Scan for the cell matching the given text and deliver its (X, Y) coordinate at center. 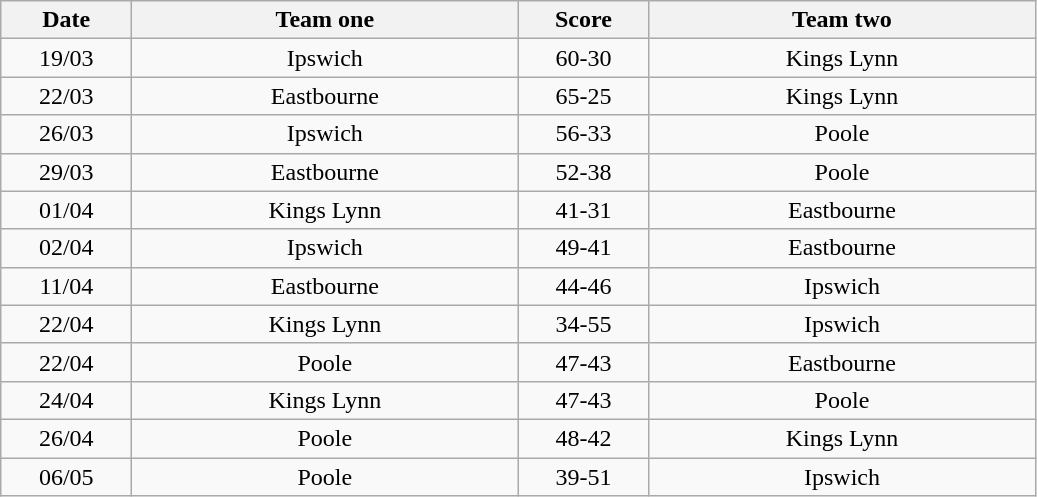
48-42 (584, 438)
44-46 (584, 286)
41-31 (584, 210)
Date (66, 20)
34-55 (584, 324)
65-25 (584, 96)
56-33 (584, 134)
Score (584, 20)
22/03 (66, 96)
49-41 (584, 248)
26/03 (66, 134)
60-30 (584, 58)
01/04 (66, 210)
Team two (842, 20)
29/03 (66, 172)
Team one (325, 20)
26/04 (66, 438)
06/05 (66, 477)
24/04 (66, 400)
52-38 (584, 172)
39-51 (584, 477)
02/04 (66, 248)
19/03 (66, 58)
11/04 (66, 286)
